For the text-containing cell, return its midpoint in [X, Y] coordinate format. 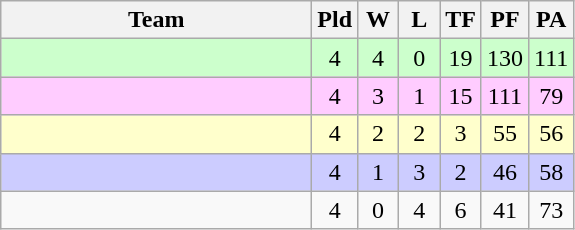
55 [504, 134]
56 [550, 134]
6 [461, 210]
Team [156, 20]
W [378, 20]
130 [504, 58]
79 [550, 96]
73 [550, 210]
PA [550, 20]
46 [504, 172]
19 [461, 58]
15 [461, 96]
Pld [335, 20]
PF [504, 20]
TF [461, 20]
58 [550, 172]
L [420, 20]
41 [504, 210]
